For the text-containing cell, return its midpoint in [X, Y] coordinate format. 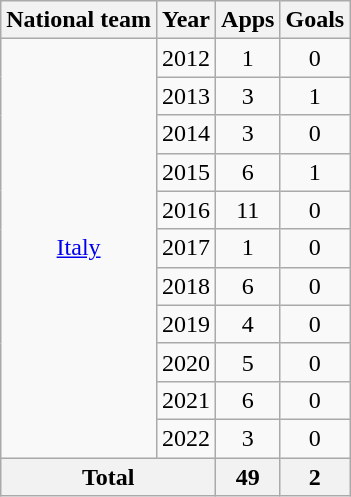
Apps [248, 20]
2013 [186, 96]
2020 [186, 362]
2015 [186, 172]
5 [248, 362]
Total [108, 477]
11 [248, 210]
Italy [79, 248]
2012 [186, 58]
National team [79, 20]
2014 [186, 134]
4 [248, 324]
2 [315, 477]
2019 [186, 324]
Year [186, 20]
49 [248, 477]
2017 [186, 248]
2016 [186, 210]
2022 [186, 438]
2021 [186, 400]
2018 [186, 286]
Goals [315, 20]
